Identify which cell holds the provided text, then report its (x, y) central coordinate. 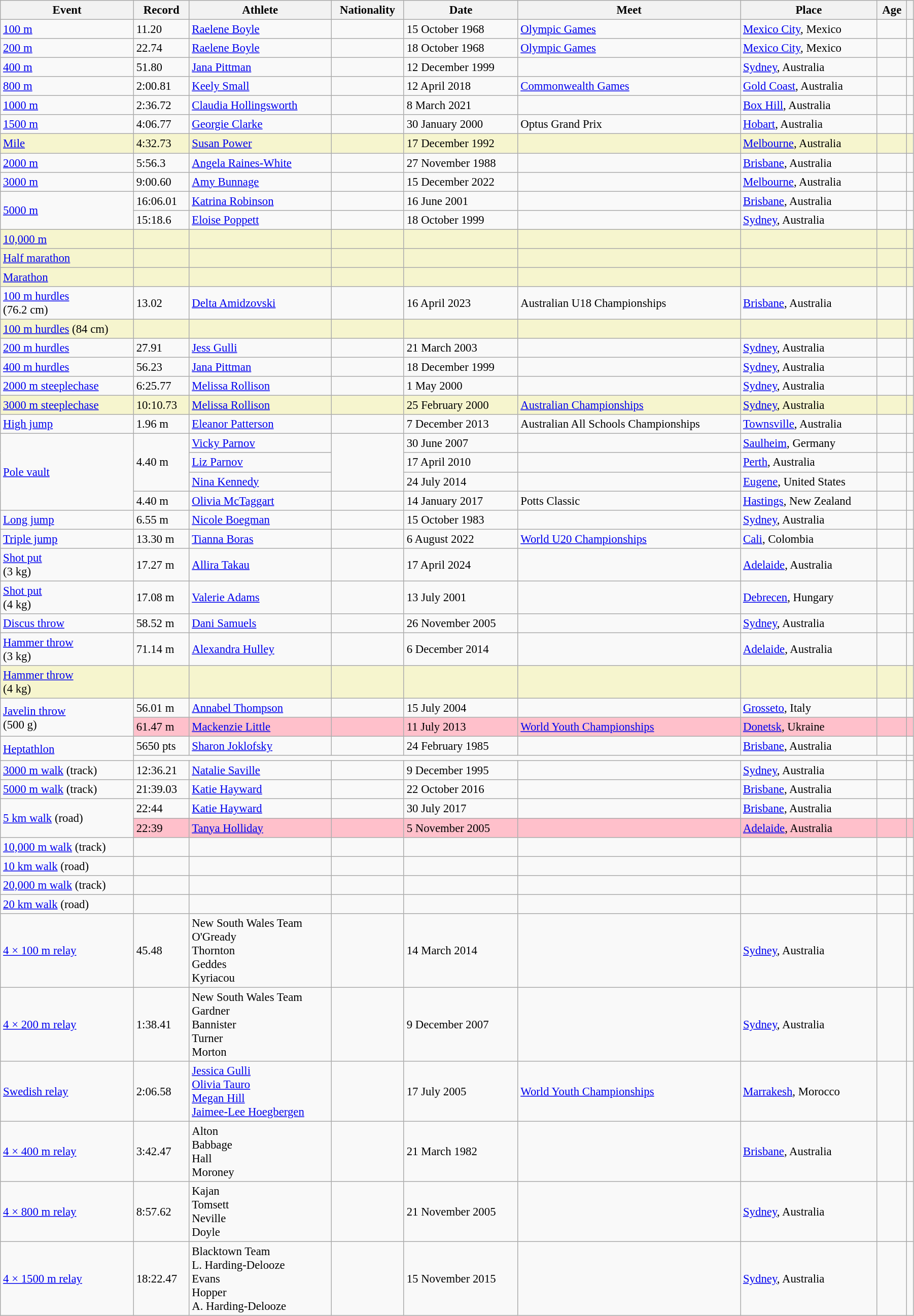
16 June 2001 (461, 201)
Dani Samuels (260, 624)
Commonwealth Games (629, 86)
17 April 2024 (461, 565)
6 August 2022 (461, 539)
56.01 m (161, 708)
1 May 2000 (461, 386)
Blacktown TeamL. Harding-DeloozeEvansHopperA. Harding-Delooze (260, 1279)
400 m hurdles (67, 367)
Cali, Colombia (808, 539)
Age (892, 10)
Tanya Holliday (260, 828)
Natalie Saville (260, 771)
Sharon Joklofsky (260, 746)
6.55 m (161, 520)
Date (461, 10)
30 June 2007 (461, 443)
2:36.72 (161, 106)
21 March 1982 (461, 1152)
Saulheim, Germany (808, 443)
17 December 1992 (461, 144)
14 March 2014 (461, 951)
45.48 (161, 951)
200 m (67, 48)
18 October 1968 (461, 48)
Vicky Parnov (260, 443)
6 December 2014 (461, 649)
5650 pts (161, 746)
58.52 m (161, 624)
22:39 (161, 828)
Record (161, 10)
71.14 m (161, 649)
15 November 2015 (461, 1279)
20 km walk (road) (67, 904)
14 January 2017 (461, 501)
Marrakesh, Morocco (808, 1092)
Hammer throw(3 kg) (67, 649)
Allira Takau (260, 565)
Pole vault (67, 472)
30 July 2017 (461, 809)
Shot put(4 kg) (67, 598)
10 km walk (road) (67, 866)
Australian U18 Championships (629, 303)
Discus throw (67, 624)
5 km walk (road) (67, 818)
18 December 1999 (461, 367)
1000 m (67, 106)
Athlete (260, 10)
2:06.58 (161, 1092)
Annabel Thompson (260, 708)
2:00.81 (161, 86)
5000 m walk (track) (67, 790)
30 January 2000 (461, 124)
13.30 m (161, 539)
3:42.47 (161, 1152)
Nationality (368, 10)
200 m hurdles (67, 348)
4 × 1500 m relay (67, 1279)
Potts Classic (629, 501)
400 m (67, 67)
15 October 1983 (461, 520)
17.27 m (161, 565)
Half marathon (67, 258)
Jess Gulli (260, 348)
51.80 (161, 67)
Keely Small (260, 86)
KajanTomsettNevilleDoyle (260, 1211)
Liz Parnov (260, 463)
Donetsk, Ukraine (808, 727)
18 October 1999 (461, 220)
Australian Championships (629, 405)
27.91 (161, 348)
Perth, Australia (808, 463)
3000 m walk (track) (67, 771)
2000 m (67, 163)
Shot put(3 kg) (67, 565)
Debrecen, Hungary (808, 598)
21 November 2005 (461, 1211)
Olivia McTaggart (260, 501)
Australian All Schools Championships (629, 424)
Georgie Clarke (260, 124)
4 × 200 m relay (67, 1024)
26 November 2005 (461, 624)
18:22.47 (161, 1279)
10:10.73 (161, 405)
100 m hurdles (84 cm) (67, 329)
Townsville, Australia (808, 424)
Swedish relay (67, 1092)
4:32.73 (161, 144)
17 July 2005 (461, 1092)
Optus Grand Prix (629, 124)
11.20 (161, 29)
Amy Bunnage (260, 182)
7 December 2013 (461, 424)
10,000 m (67, 239)
Nicole Boegman (260, 520)
Katrina Robinson (260, 201)
9 December 1995 (461, 771)
5000 m (67, 210)
5 November 2005 (461, 828)
Delta Amidzovski (260, 303)
13.02 (161, 303)
Heptathlon (67, 749)
1:38.41 (161, 1024)
Susan Power (260, 144)
Mile (67, 144)
Javelin throw(500 g) (67, 717)
High jump (67, 424)
9 December 2007 (461, 1024)
9:00.60 (161, 182)
Hobart, Australia (808, 124)
56.23 (161, 367)
15 October 1968 (461, 29)
Grosseto, Italy (808, 708)
15 July 2004 (461, 708)
22.74 (161, 48)
8 March 2021 (461, 106)
13 July 2001 (461, 598)
Hammer throw(4 kg) (67, 682)
Place (808, 10)
100 m hurdles(76.2 cm) (67, 303)
25 February 2000 (461, 405)
15:18.6 (161, 220)
800 m (67, 86)
20,000 m walk (track) (67, 885)
16:06.01 (161, 201)
15 December 2022 (461, 182)
4 × 100 m relay (67, 951)
12 December 1999 (461, 67)
Event (67, 10)
61.47 m (161, 727)
4 × 400 m relay (67, 1152)
Jessica GulliOlivia TauroMegan HillJaimee-Lee Hoegbergen (260, 1092)
Valerie Adams (260, 598)
5:56.3 (161, 163)
1500 m (67, 124)
New South Wales TeamGardnerBannisterTurnerMorton (260, 1024)
16 April 2023 (461, 303)
22 October 2016 (461, 790)
24 July 2014 (461, 481)
27 November 1988 (461, 163)
100 m (67, 29)
2000 m steeplechase (67, 386)
Eleanor Patterson (260, 424)
21:39.03 (161, 790)
Alexandra Hulley (260, 649)
Tianna Boras (260, 539)
Claudia Hollingsworth (260, 106)
Eugene, United States (808, 481)
Nina Kennedy (260, 481)
Mackenzie Little (260, 727)
4 × 800 m relay (67, 1211)
3000 m steeplechase (67, 405)
1.96 m (161, 424)
New South Wales TeamO'GreadyThorntonGeddesKyriacou (260, 951)
World U20 Championships (629, 539)
22:44 (161, 809)
3000 m (67, 182)
10,000 m walk (track) (67, 847)
Eloise Poppett (260, 220)
17.08 m (161, 598)
Box Hill, Australia (808, 106)
Angela Raines-White (260, 163)
21 March 2003 (461, 348)
AltonBabbageHallMoroney (260, 1152)
Marathon (67, 277)
8:57.62 (161, 1211)
Triple jump (67, 539)
Meet (629, 10)
12:36.21 (161, 771)
6:25.77 (161, 386)
4:06.77 (161, 124)
Hastings, New Zealand (808, 501)
Gold Coast, Australia (808, 86)
Long jump (67, 520)
12 April 2018 (461, 86)
17 April 2010 (461, 463)
11 July 2013 (461, 727)
24 February 1985 (461, 746)
